Return the [X, Y] coordinate for the center point of the cell that contains the specified text.  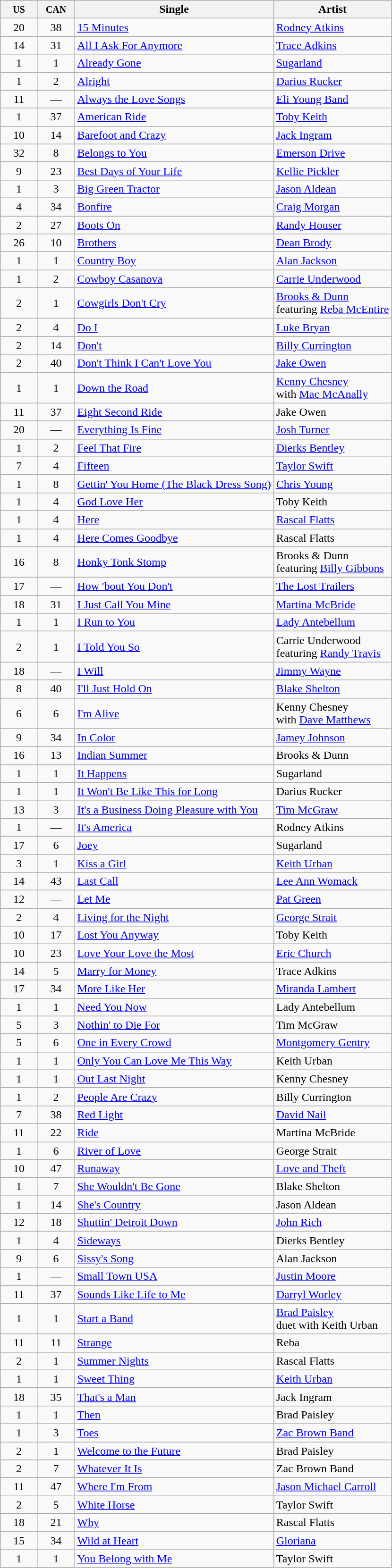
Josh Turner [332, 430]
Jason Michael Carroll [332, 1487]
Eli Young Band [332, 99]
Cowgirls Don't Cry [174, 303]
Reba [332, 1343]
People Are Crazy [174, 1097]
Love and Theft [332, 1169]
Strange [174, 1343]
Small Town USA [174, 1276]
American Ride [174, 117]
God Love Her [174, 502]
Brooks & Dunnfeaturing Reba McEntire [332, 303]
US [19, 9]
Need You Now [174, 1007]
White Horse [174, 1505]
Kenny Chesneywith Mac McAnally [332, 388]
26 [19, 243]
It Happens [174, 773]
Lost You Anyway [174, 935]
I'm Alive [174, 713]
She Wouldn't Be Gone [174, 1187]
Dean Brody [332, 243]
Miranda Lambert [332, 989]
35 [56, 1397]
Alright [174, 81]
Gloriana [332, 1541]
Wild at Heart [174, 1541]
Don't Think I Can't Love You [174, 363]
15 Minutes [174, 27]
Pat Green [332, 899]
Artist [332, 9]
You Belong with Me [174, 1559]
Runaway [174, 1169]
Joey [174, 845]
22 [56, 1132]
That's a Man [174, 1397]
Everything Is Fine [174, 430]
Brothers [174, 243]
Whatever It Is [174, 1469]
In Color [174, 738]
27 [56, 225]
I Will [174, 671]
John Rich [332, 1223]
Carrie Underwoodfeaturing Randy Travis [332, 646]
Sounds Like Life to Me [174, 1294]
Ride [174, 1132]
Chris Young [332, 484]
Brooks & Dunnfeaturing Billy Gibbons [332, 562]
It's a Business Doing Pleasure with You [174, 809]
Craig Morgan [332, 207]
One in Every Crowd [174, 1043]
Living for the Night [174, 917]
It's America [174, 827]
I Run to You [174, 622]
I Just Call You Mine [174, 604]
Brooks & Dunn [332, 755]
Welcome to the Future [174, 1451]
I'll Just Hold On [174, 689]
Carrie Underwood [332, 279]
Best Days of Your Life [174, 171]
43 [56, 881]
Sweet Thing [174, 1379]
Feel That Fire [174, 448]
Marry for Money [174, 971]
Justin Moore [332, 1276]
21 [56, 1523]
Last Call [174, 881]
Don't [174, 345]
Indian Summer [174, 755]
I Told You So [174, 646]
Then [174, 1415]
Kellie Pickler [332, 171]
Gettin' You Home (The Black Dress Song) [174, 484]
Nothin' to Die For [174, 1025]
Single [174, 9]
Luke Bryan [332, 327]
Jimmy Wayne [332, 671]
Lee Ann Womack [332, 881]
Eric Church [332, 953]
Do I [174, 327]
Sissy's Song [174, 1258]
Barefoot and Crazy [174, 135]
15 [19, 1541]
Kenny Chesneywith Dave Matthews [332, 713]
Toes [174, 1433]
Love Your Love the Most [174, 953]
Why [174, 1523]
Montgomery Gentry [332, 1043]
Jamey Johnson [332, 738]
Here [174, 520]
Big Green Tractor [174, 189]
CAN [56, 9]
Bonfire [174, 207]
Eight Second Ride [174, 412]
She's Country [174, 1205]
Summer Nights [174, 1361]
Only You Can Love Me This Way [174, 1061]
Kenny Chesney [332, 1079]
Randy Houser [332, 225]
River of Love [174, 1151]
Already Gone [174, 63]
Boots On [174, 225]
It Won't Be Like This for Long [174, 791]
The Lost Trailers [332, 587]
32 [19, 153]
Where I'm From [174, 1487]
David Nail [332, 1115]
Kiss a Girl [174, 863]
Fifteen [174, 466]
Let Me [174, 899]
Sideways [174, 1241]
Down the Road [174, 388]
Out Last Night [174, 1079]
Always the Love Songs [174, 99]
All I Ask For Anymore [174, 45]
Brad Paisleyduet with Keith Urban [332, 1318]
Emerson Drive [332, 153]
Darryl Worley [332, 1294]
Red Light [174, 1115]
Country Boy [174, 261]
Start a Band [174, 1318]
Cowboy Casanova [174, 279]
How 'bout You Don't [174, 587]
Here Comes Goodbye [174, 537]
Belongs to You [174, 153]
Honky Tonk Stomp [174, 562]
Shuttin' Detroit Down [174, 1223]
More Like Her [174, 989]
